Locate the cell with the specified text and output its [x, y] center coordinate. 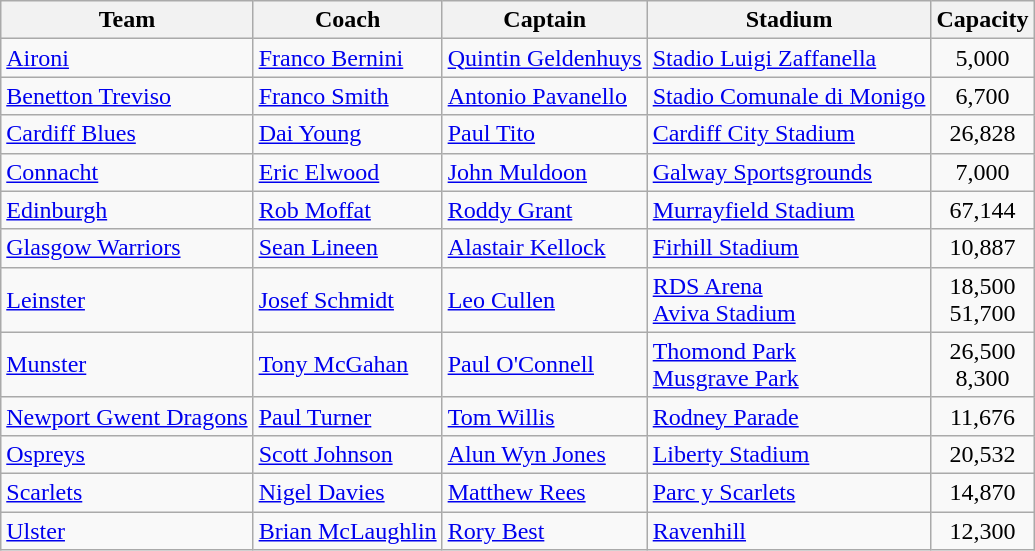
Captain [544, 20]
RDS Arena Aviva Stadium [789, 300]
Alastair Kellock [544, 248]
Tony McGahan [348, 364]
Eric Elwood [348, 172]
Franco Smith [348, 96]
Team [127, 20]
Thomond ParkMusgrave Park [789, 364]
26,828 [982, 134]
Ospreys [127, 454]
Scott Johnson [348, 454]
Benetton Treviso [127, 96]
Roddy Grant [544, 210]
Brian McLaughlin [348, 531]
Alun Wyn Jones [544, 454]
Leinster [127, 300]
Galway Sportsgrounds [789, 172]
John Muldoon [544, 172]
Josef Schmidt [348, 300]
7,000 [982, 172]
Dai Young [348, 134]
Ulster [127, 531]
20,532 [982, 454]
Liberty Stadium [789, 454]
Stadium [789, 20]
Paul O'Connell [544, 364]
Paul Tito [544, 134]
Scarlets [127, 492]
Rory Best [544, 531]
Antonio Pavanello [544, 96]
5,000 [982, 58]
Tom Willis [544, 416]
Ravenhill [789, 531]
Edinburgh [127, 210]
Murrayfield Stadium [789, 210]
Glasgow Warriors [127, 248]
26,5008,300 [982, 364]
11,676 [982, 416]
10,887 [982, 248]
Munster [127, 364]
Rodney Parade [789, 416]
Stadio Comunale di Monigo [789, 96]
12,300 [982, 531]
Leo Cullen [544, 300]
Nigel Davies [348, 492]
Capacity [982, 20]
Firhill Stadium [789, 248]
Newport Gwent Dragons [127, 416]
Aironi [127, 58]
Franco Bernini [348, 58]
Rob Moffat [348, 210]
Connacht [127, 172]
Cardiff City Stadium [789, 134]
Stadio Luigi Zaffanella [789, 58]
Sean Lineen [348, 248]
67,144 [982, 210]
Parc y Scarlets [789, 492]
6,700 [982, 96]
14,870 [982, 492]
Paul Turner [348, 416]
Cardiff Blues [127, 134]
Matthew Rees [544, 492]
Coach [348, 20]
18,50051,700 [982, 300]
Quintin Geldenhuys [544, 58]
